Locate the cell with the specified text and output its (x, y) center coordinate. 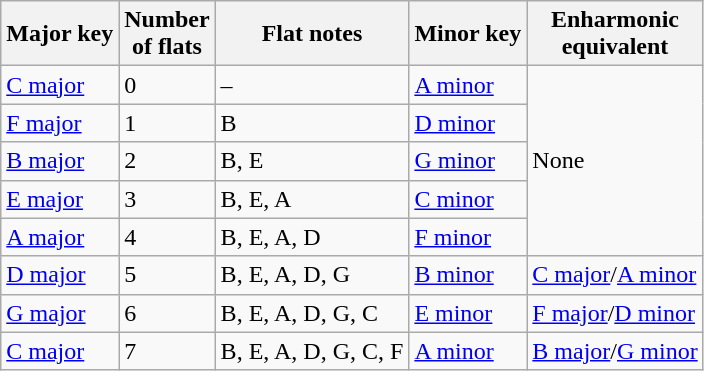
Major key (60, 34)
B major/G minor (615, 351)
B, E, A (312, 199)
2 (167, 161)
D minor (468, 123)
6 (167, 313)
7 (167, 351)
5 (167, 275)
B, E, A, D (312, 237)
D major (60, 275)
B, E, A, D, G (312, 275)
E major (60, 199)
Numberof flats (167, 34)
B, E, A, D, G, C (312, 313)
1 (167, 123)
B, E (312, 161)
None (615, 161)
B major (60, 161)
F major/D minor (615, 313)
F minor (468, 237)
C major/A minor (615, 275)
B minor (468, 275)
Minor key (468, 34)
3 (167, 199)
4 (167, 237)
A major (60, 237)
E minor (468, 313)
B (312, 123)
F major (60, 123)
B, E, A, D, G, C, F (312, 351)
G major (60, 313)
C minor (468, 199)
– (312, 85)
0 (167, 85)
Enharmonicequivalent (615, 34)
Flat notes (312, 34)
G minor (468, 161)
